Output the (X, Y) coordinate of the center of the cell containing the given text.  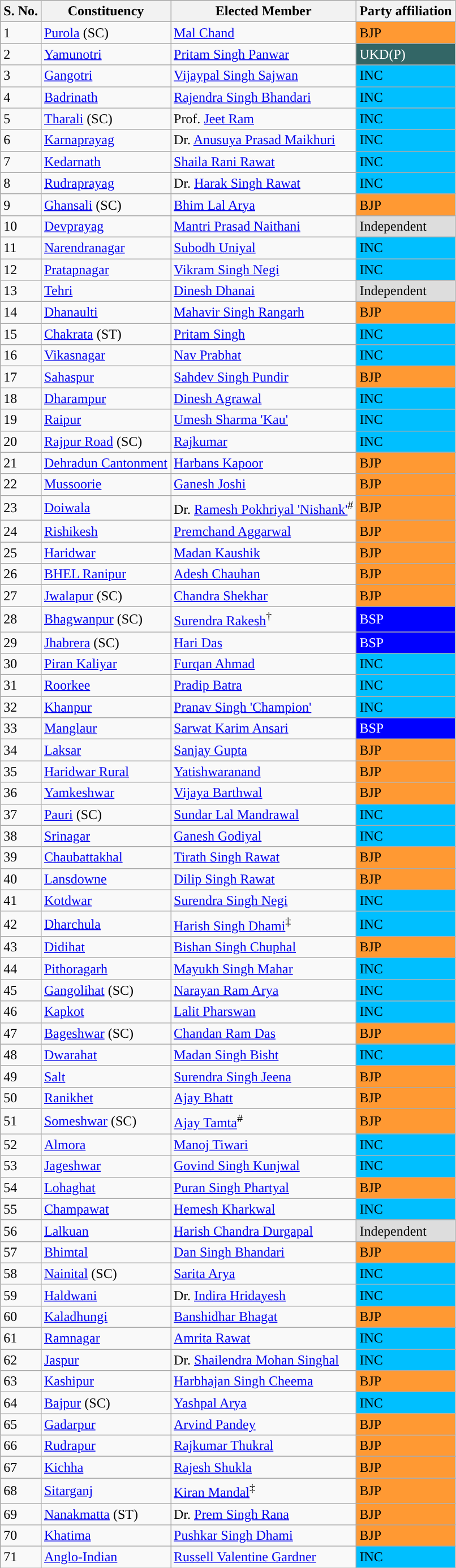
Narendranagar (105, 248)
Nanakmatta (ST) (105, 1514)
Almora (105, 1145)
Pauri (SC) (105, 815)
Dr. Anusuya Prasad Maikhuri (264, 140)
Jwalapur (SC) (105, 596)
Rajendra Singh Bhandari (264, 97)
59 (21, 1295)
Khatima (105, 1536)
Rajkumar (264, 441)
58 (21, 1274)
36 (21, 793)
Pithoragarh (105, 969)
Mayukh Singh Mahar (264, 969)
32 (21, 707)
Pratapnagar (105, 270)
64 (21, 1403)
Vikasnagar (105, 356)
Vikram Singh Negi (264, 270)
Yashpal Arya (264, 1403)
44 (21, 969)
Mussoorie (105, 484)
Jhabrera (SC) (105, 643)
38 (21, 836)
Lohaghat (105, 1188)
Vijaya Barthwal (264, 793)
Dr. Prem Singh Rana (264, 1514)
21 (21, 463)
Lansdowne (105, 879)
Pritam Singh (264, 334)
Rajesh Shukla (264, 1467)
Karnaprayag (105, 140)
Rudrapur (105, 1446)
7 (21, 162)
3 (21, 76)
Kedarnath (105, 162)
55 (21, 1209)
Furqan Ahmad (264, 664)
10 (21, 226)
28 (21, 620)
Amrita Rawat (264, 1339)
Ganesh Joshi (264, 484)
Bhagwanpur (SC) (105, 620)
Chakrata (ST) (105, 334)
Madan Singh Bisht (264, 1055)
Dr. Indira Hridayesh (264, 1295)
Dharchula (105, 924)
56 (21, 1231)
Subodh Uniyal (264, 248)
6 (21, 140)
67 (21, 1467)
Ghansali (SC) (105, 205)
2 (21, 54)
UKD(P) (406, 54)
Bajpur (SC) (105, 1403)
Sitarganj (105, 1491)
Dehradun Cantonment (105, 463)
Badrinath (105, 97)
12 (21, 270)
60 (21, 1316)
Shaila Rani Rawat (264, 162)
Vijaypal Singh Sajwan (264, 76)
33 (21, 729)
Harish Chandra Durgapal (264, 1231)
18 (21, 399)
Tirath Singh Rawat (264, 857)
Roorkee (105, 686)
Surendra Singh Negi (264, 900)
BHEL Ranipur (105, 574)
S. No. (21, 11)
22 (21, 484)
Gangotri (105, 76)
49 (21, 1076)
Ajay Tamta# (264, 1121)
Champawat (105, 1209)
Srinagar (105, 836)
Haldwani (105, 1295)
Didihat (105, 947)
61 (21, 1339)
Manoj Tiwari (264, 1145)
Kapkot (105, 1012)
Kaladhungi (105, 1316)
Tehri (105, 291)
45 (21, 990)
Nainital (SC) (105, 1274)
Salt (105, 1076)
46 (21, 1012)
Surendra Singh Jeena (264, 1076)
Hari Das (264, 643)
35 (21, 772)
15 (21, 334)
Govind Singh Kunjwal (264, 1166)
Gangolihat (SC) (105, 990)
Devprayag (105, 226)
Pritam Singh Panwar (264, 54)
41 (21, 900)
62 (21, 1360)
Bageshwar (SC) (105, 1033)
Dan Singh Bhandari (264, 1252)
Ajay Bhatt (264, 1098)
Elected Member (264, 11)
34 (21, 750)
Constituency (105, 11)
9 (21, 205)
Pranav Singh 'Champion' (264, 707)
Hemesh Kharkwal (264, 1209)
40 (21, 879)
70 (21, 1536)
Khanpur (105, 707)
Haridwar (105, 553)
19 (21, 420)
17 (21, 377)
Kotdwar (105, 900)
Tharali (SC) (105, 119)
Ganesh Godiyal (264, 836)
Ranikhet (105, 1098)
Harbans Kapoor (264, 463)
50 (21, 1098)
37 (21, 815)
Rajkumar Thukral (264, 1446)
Bishan Singh Chuphal (264, 947)
Rudraprayag (105, 183)
Pushkar Singh Dhami (264, 1536)
54 (21, 1188)
25 (21, 553)
Umesh Sharma 'Kau' (264, 420)
65 (21, 1424)
Gadarpur (105, 1424)
Sahdev Singh Pundir (264, 377)
68 (21, 1491)
57 (21, 1252)
Dharampur (105, 399)
Adesh Chauhan (264, 574)
Dwarahat (105, 1055)
24 (21, 531)
Sundar Lal Mandrawal (264, 815)
Ramnagar (105, 1339)
Yamunotri (105, 54)
Kashipur (105, 1381)
5 (21, 119)
Dr. Harak Singh Rawat (264, 183)
Chaubattakhal (105, 857)
Prof. Jeet Ram (264, 119)
Puran Singh Phartyal (264, 1188)
Jaspur (105, 1360)
Purola (SC) (105, 33)
14 (21, 313)
Rajpur Road (SC) (105, 441)
Sanjay Gupta (264, 750)
Sarita Arya (264, 1274)
Yatishwaranand (264, 772)
11 (21, 248)
Russell Valentine Gardner (264, 1557)
Chandan Ram Das (264, 1033)
Nav Prabhat (264, 356)
Harbhajan Singh Cheema (264, 1381)
Dinesh Dhanai (264, 291)
47 (21, 1033)
52 (21, 1145)
Haridwar Rural (105, 772)
Raipur (105, 420)
Yamkeshwar (105, 793)
Jageshwar (105, 1166)
Bhimtal (105, 1252)
Surendra Rakesh† (264, 620)
Mahavir Singh Rangarh (264, 313)
Narayan Ram Arya (264, 990)
Bhim Lal Arya (264, 205)
27 (21, 596)
Doiwala (105, 508)
8 (21, 183)
Someshwar (SC) (105, 1121)
Dr. Ramesh Pokhriyal 'Nishank'# (264, 508)
Madan Kaushik (264, 553)
Arvind Pandey (264, 1424)
Sarwat Karim Ansari (264, 729)
Rishikesh (105, 531)
Sahaspur (105, 377)
Lalit Pharswan (264, 1012)
69 (21, 1514)
Premchand Aggarwal (264, 531)
Dilip Singh Rawat (264, 879)
Piran Kaliyar (105, 664)
1 (21, 33)
Laksar (105, 750)
Dr. Shailendra Mohan Singhal (264, 1360)
13 (21, 291)
23 (21, 508)
16 (21, 356)
39 (21, 857)
30 (21, 664)
Pradip Batra (264, 686)
Banshidhar Bhagat (264, 1316)
Mantri Prasad Naithani (264, 226)
Dinesh Agrawal (264, 399)
31 (21, 686)
Dhanaulti (105, 313)
29 (21, 643)
53 (21, 1166)
Party affiliation (406, 11)
63 (21, 1381)
Mal Chand (264, 33)
71 (21, 1557)
Manglaur (105, 729)
Harish Singh Dhami‡ (264, 924)
Kiran Mandal‡ (264, 1491)
51 (21, 1121)
48 (21, 1055)
Lalkuan (105, 1231)
Chandra Shekhar (264, 596)
Kichha (105, 1467)
43 (21, 947)
26 (21, 574)
66 (21, 1446)
Anglo-Indian (105, 1557)
4 (21, 97)
20 (21, 441)
42 (21, 924)
